Return (x, y) of the center of cell containing provided text 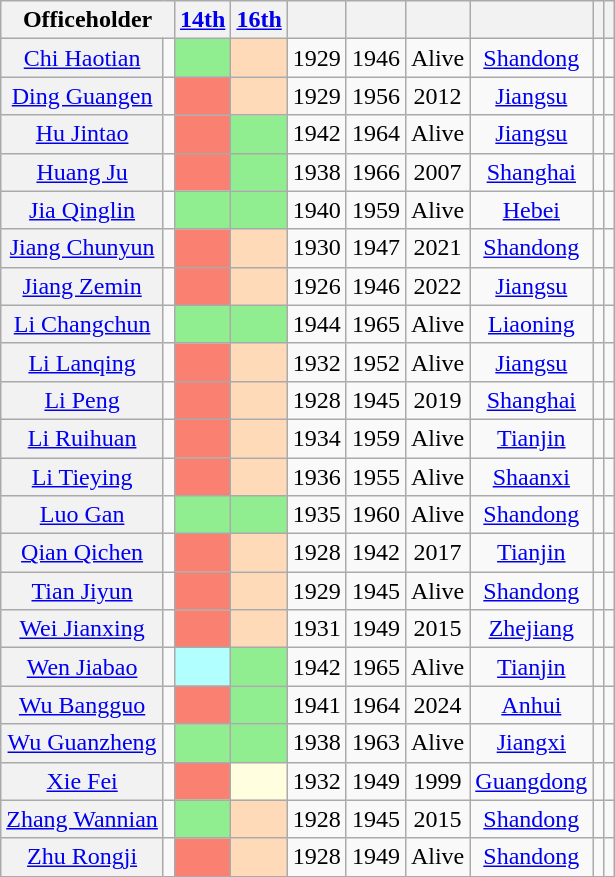
Li Peng (82, 400)
1936 (316, 477)
1935 (316, 515)
1941 (316, 705)
Liaoning (532, 324)
Wei Jianxing (82, 629)
Ding Guangen (82, 96)
Luo Gan (82, 515)
Li Ruihuan (82, 438)
1926 (316, 286)
1966 (376, 172)
Chi Haotian (82, 58)
2012 (437, 96)
Wu Guanzheng (82, 743)
1955 (376, 477)
2019 (437, 400)
1952 (376, 362)
Jiang Chunyun (82, 248)
Zhang Wannian (82, 819)
Huang Ju (82, 172)
Jia Qinglin (82, 210)
Li Lanqing (82, 362)
Jiang Zemin (82, 286)
Zhu Rongji (82, 857)
1940 (316, 210)
Qian Qichen (82, 553)
1999 (437, 781)
16th (259, 20)
Hebei (532, 210)
1931 (316, 629)
1944 (316, 324)
Shaanxi (532, 477)
Officeholder (88, 20)
Tian Jiyun (82, 591)
14th (202, 20)
1934 (316, 438)
1963 (376, 743)
Hu Jintao (82, 134)
1947 (376, 248)
Guangdong (532, 781)
2021 (437, 248)
2007 (437, 172)
Zhejiang (532, 629)
Li Changchun (82, 324)
Wen Jiabao (82, 667)
Anhui (532, 705)
Li Tieying (82, 477)
1956 (376, 96)
Xie Fei (82, 781)
2024 (437, 705)
2022 (437, 286)
1960 (376, 515)
Jiangxi (532, 743)
1930 (316, 248)
2017 (437, 553)
Wu Bangguo (82, 705)
